Output the [X, Y] coordinate of the center of the cell containing the given text.  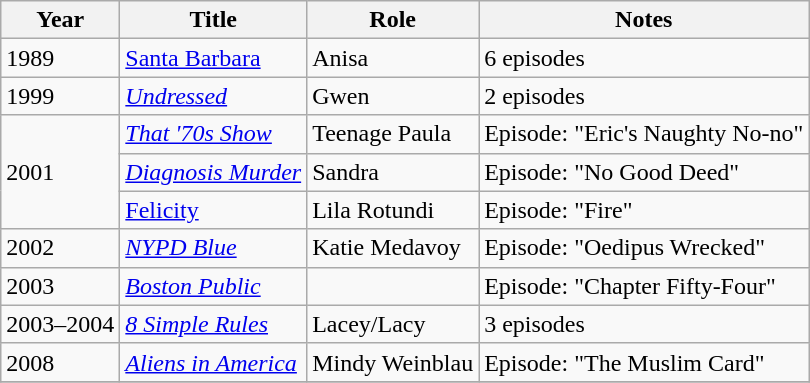
Lila Rotundi [393, 210]
Anisa [393, 58]
2 episodes [644, 96]
2001 [60, 172]
2003 [60, 286]
2008 [60, 362]
Title [214, 20]
2003–2004 [60, 324]
1999 [60, 96]
Episode: "Eric's Naughty No-no" [644, 134]
Episode: "Oedipus Wrecked" [644, 248]
Gwen [393, 96]
Year [60, 20]
Felicity [214, 210]
Santa Barbara [214, 58]
That '70s Show [214, 134]
Katie Medavoy [393, 248]
Episode: "No Good Deed" [644, 172]
8 Simple Rules [214, 324]
Mindy Weinblau [393, 362]
Undressed [214, 96]
Aliens in America [214, 362]
Episode: "The Muslim Card" [644, 362]
6 episodes [644, 58]
1989 [60, 58]
Teenage Paula [393, 134]
Notes [644, 20]
Sandra [393, 172]
NYPD Blue [214, 248]
Lacey/Lacy [393, 324]
Episode: "Chapter Fifty-Four" [644, 286]
Episode: "Fire" [644, 210]
Boston Public [214, 286]
Diagnosis Murder [214, 172]
3 episodes [644, 324]
Role [393, 20]
2002 [60, 248]
